Return the [x, y] coordinate for the center point of the cell that contains the specified text.  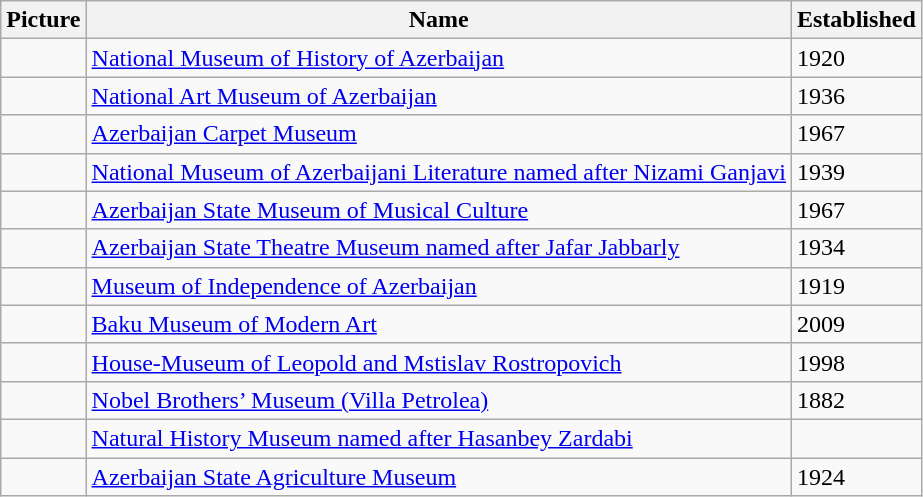
Picture [44, 20]
2009 [856, 324]
House-Museum of Leopold and Mstislav Rostropovich [438, 362]
1936 [856, 96]
Baku Museum of Modern Art [438, 324]
Name [438, 20]
National Museum of Azerbaijani Literature named after Nizami Ganjavi [438, 172]
1919 [856, 286]
1934 [856, 248]
Azerbaijan State Museum of Musical Culture [438, 210]
Nobel Brothers’ Museum (Villa Petrolea) [438, 400]
National Museum of History of Azerbaijan [438, 58]
Azerbaijan State Agriculture Museum [438, 477]
Azerbaijan State Theatre Museum named after Jafar Jabbarly [438, 248]
1924 [856, 477]
Azerbaijan Carpet Museum [438, 134]
Museum of Independence of Azerbaijan [438, 286]
1920 [856, 58]
Established [856, 20]
1998 [856, 362]
National Art Museum of Azerbaijan [438, 96]
1939 [856, 172]
1882 [856, 400]
Natural History Museum named after Hasanbey Zardabi [438, 438]
